Locate the cell with the specified text and output its [X, Y] center coordinate. 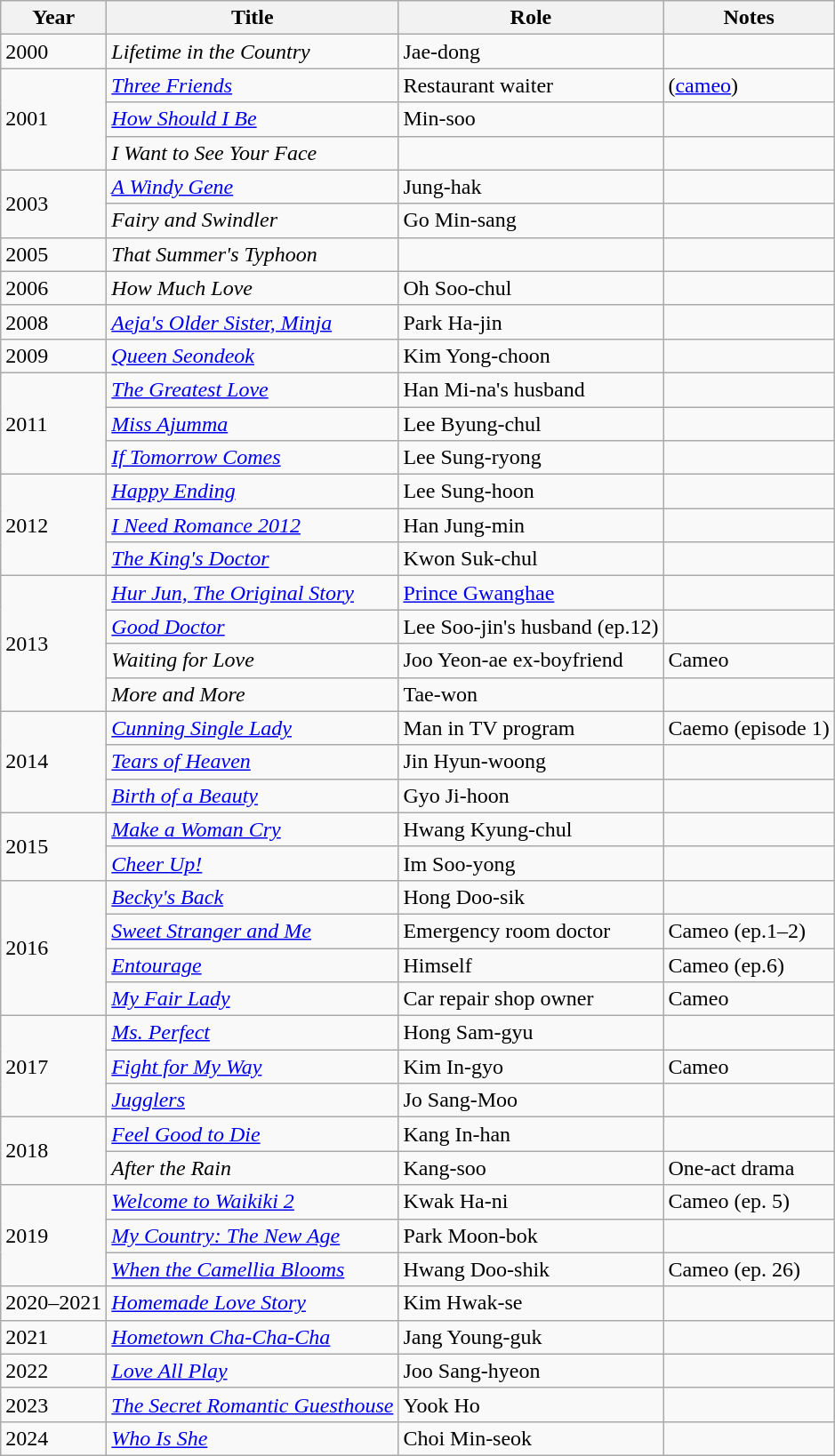
Lee Byung-chul [531, 424]
Restaurant waiter [531, 85]
Hur Jun, The Original Story [253, 593]
Kim Hwak-se [531, 1303]
How Much Love [253, 288]
My Fair Lady [253, 999]
Homemade Love Story [253, 1303]
Lee Soo-jin's husband (ep.12) [531, 627]
The Secret Romantic Guesthouse [253, 1404]
Cameo (ep.1–2) [749, 931]
2011 [53, 423]
Birth of a Beauty [253, 796]
2015 [53, 846]
I Need Romance 2012 [253, 525]
Hwang Kyung-chul [531, 829]
More and More [253, 694]
2021 [53, 1337]
Happy Ending [253, 492]
Miss Ajumma [253, 424]
Role [531, 18]
2014 [53, 762]
Emergency room doctor [531, 931]
2018 [53, 1151]
Man in TV program [531, 728]
Caemo (episode 1) [749, 728]
Im Soo-yong [531, 863]
Cameo (ep.6) [749, 964]
Sweet Stranger and Me [253, 931]
If Tomorrow Comes [253, 458]
2022 [53, 1371]
Gyo Ji-hoon [531, 796]
Kim Yong-choon [531, 356]
Notes [749, 18]
2013 [53, 644]
Love All Play [253, 1371]
Himself [531, 964]
Entourage [253, 964]
When the Camellia Blooms [253, 1269]
The Greatest Love [253, 389]
Go Min-sang [531, 220]
Three Friends [253, 85]
Kim In-gyo [531, 1067]
That Summer's Typhoon [253, 254]
(cameo) [749, 85]
Good Doctor [253, 627]
2006 [53, 288]
2000 [53, 52]
Becky's Back [253, 897]
Hong Sam-gyu [531, 1033]
2019 [53, 1236]
Prince Gwanghae [531, 593]
2012 [53, 525]
2003 [53, 204]
2023 [53, 1404]
Year [53, 18]
Jang Young-guk [531, 1337]
Aeja's Older Sister, Minja [253, 322]
2009 [53, 356]
Make a Woman Cry [253, 829]
Hwang Doo-shik [531, 1269]
Lee Sung-ryong [531, 458]
2017 [53, 1067]
2020–2021 [53, 1303]
Cheer Up! [253, 863]
Kwon Suk-chul [531, 559]
One-act drama [749, 1168]
Jae-dong [531, 52]
The King's Doctor [253, 559]
Jung-hak [531, 187]
My Country: The New Age [253, 1236]
Han Jung-min [531, 525]
Fight for My Way [253, 1067]
Jin Hyun-woong [531, 762]
2008 [53, 322]
Kang-soo [531, 1168]
Lee Sung-hoon [531, 492]
Ms. Perfect [253, 1033]
I Want to See Your Face [253, 153]
Queen Seondeok [253, 356]
Joo Sang-hyeon [531, 1371]
Title [253, 18]
Feel Good to Die [253, 1134]
A Windy Gene [253, 187]
Hometown Cha-Cha-Cha [253, 1337]
How Should I Be [253, 119]
Kang In-han [531, 1134]
2016 [53, 948]
Tae-won [531, 694]
Fairy and Swindler [253, 220]
Cunning Single Lady [253, 728]
Car repair shop owner [531, 999]
Cameo (ep. 26) [749, 1269]
Choi Min-seok [531, 1438]
Welcome to Waikiki 2 [253, 1202]
Min-soo [531, 119]
2001 [53, 119]
Joo Yeon-ae ex-boyfriend [531, 660]
Jugglers [253, 1100]
Who Is She [253, 1438]
After the Rain [253, 1168]
2024 [53, 1438]
Cameo (ep. 5) [749, 1202]
Park Ha-jin [531, 322]
Waiting for Love [253, 660]
Lifetime in the Country [253, 52]
Yook Ho [531, 1404]
Jo Sang-Moo [531, 1100]
2005 [53, 254]
Oh Soo-chul [531, 288]
Hong Doo-sik [531, 897]
Tears of Heaven [253, 762]
Park Moon-bok [531, 1236]
Kwak Ha-ni [531, 1202]
Han Mi-na's husband [531, 389]
